Identify which cell holds the provided text, then report its (x, y) central coordinate. 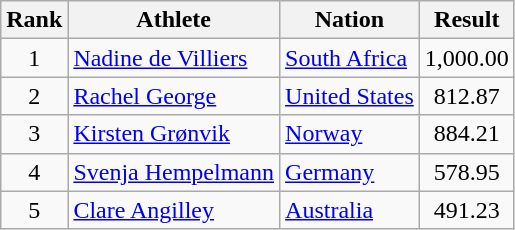
578.95 (466, 172)
1 (34, 58)
Germany (350, 172)
3 (34, 134)
Svenja Hempelmann (174, 172)
South Africa (350, 58)
Norway (350, 134)
Athlete (174, 20)
Kirsten Grønvik (174, 134)
Result (466, 20)
Rank (34, 20)
Clare Angilley (174, 210)
Australia (350, 210)
884.21 (466, 134)
491.23 (466, 210)
1,000.00 (466, 58)
Rachel George (174, 96)
2 (34, 96)
Nation (350, 20)
Nadine de Villiers (174, 58)
United States (350, 96)
812.87 (466, 96)
4 (34, 172)
5 (34, 210)
